Return the (x, y) coordinate for the center point of the cell that contains the specified text.  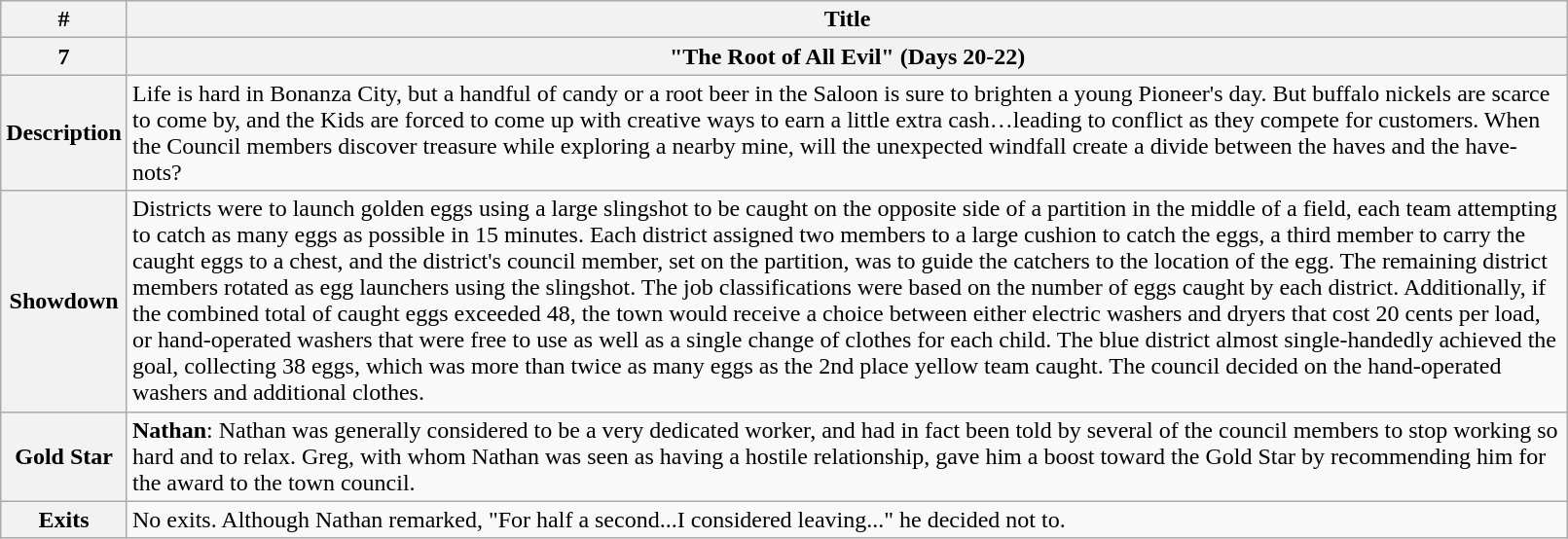
Showdown (64, 302)
# (64, 19)
Gold Star (64, 456)
7 (64, 56)
Title (847, 19)
"The Root of All Evil" (Days 20-22) (847, 56)
Description (64, 132)
No exits. Although Nathan remarked, "For half a second...I considered leaving..." he decided not to. (847, 520)
Exits (64, 520)
